Identify which cell holds the provided text, then report its [X, Y] central coordinate. 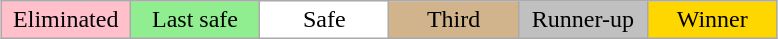
Safe [324, 20]
Winner [712, 20]
Third [454, 20]
Eliminated [66, 20]
Last safe [194, 20]
Runner-up [582, 20]
